Scan for the cell matching the given text and deliver its (X, Y) coordinate at center. 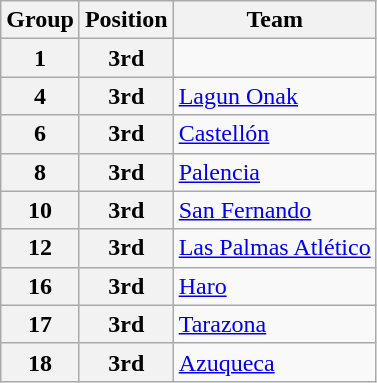
Tarazona (274, 324)
18 (40, 362)
Position (126, 20)
Las Palmas Atlético (274, 248)
8 (40, 172)
17 (40, 324)
12 (40, 248)
4 (40, 96)
10 (40, 210)
Haro (274, 286)
6 (40, 134)
Castellón (274, 134)
1 (40, 58)
Lagun Onak (274, 96)
Group (40, 20)
San Fernando (274, 210)
Azuqueca (274, 362)
16 (40, 286)
Team (274, 20)
Palencia (274, 172)
